Determine the [X, Y] coordinate at the center of the cell enclosing the given text.  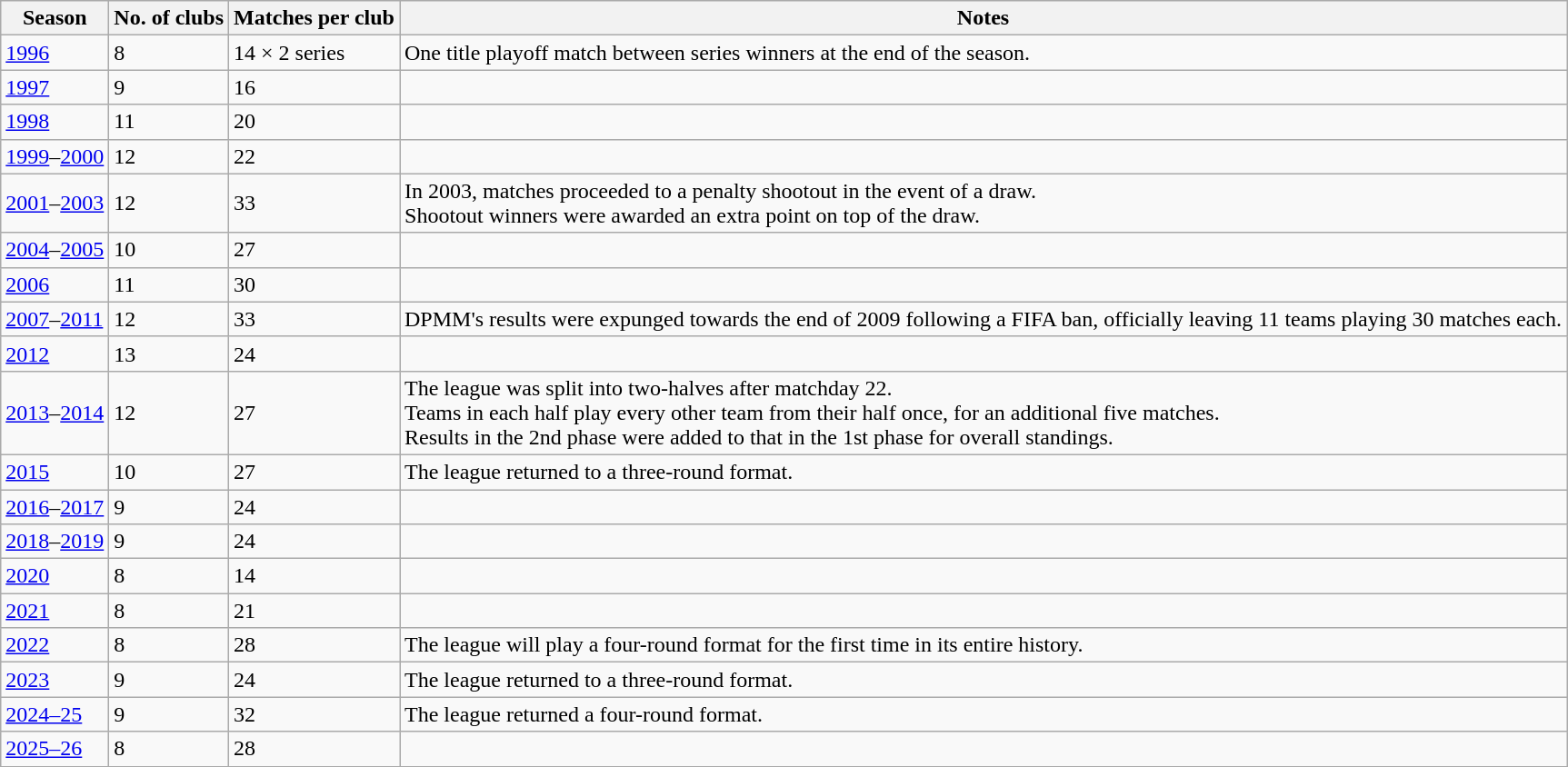
13 [169, 354]
The league will play a four-round format for the first time in its entire history. [984, 645]
22 [315, 156]
2022 [55, 645]
2018–2019 [55, 542]
16 [315, 87]
In 2003, matches proceeded to a penalty shootout in the event of a draw.Shootout winners were awarded an extra point on top of the draw. [984, 204]
14 [315, 576]
DPMM's results were expunged towards the end of 2009 following a FIFA ban, officially leaving 11 teams playing 30 matches each. [984, 319]
No. of clubs [169, 18]
30 [315, 284]
2024–25 [55, 714]
32 [315, 714]
One title playoff match between series winners at the end of the season. [984, 53]
1999–2000 [55, 156]
1997 [55, 87]
2021 [55, 611]
2025–26 [55, 749]
1996 [55, 53]
2007–2011 [55, 319]
2020 [55, 576]
2013–2014 [55, 413]
14 × 2 series [315, 53]
2006 [55, 284]
The league returned a four-round format. [984, 714]
Matches per club [315, 18]
2012 [55, 354]
2016–2017 [55, 506]
Season [55, 18]
2015 [55, 472]
2001–2003 [55, 204]
Notes [984, 18]
21 [315, 611]
1998 [55, 122]
2023 [55, 680]
2004–2005 [55, 250]
20 [315, 122]
